For the text-containing cell, return its midpoint in [X, Y] coordinate format. 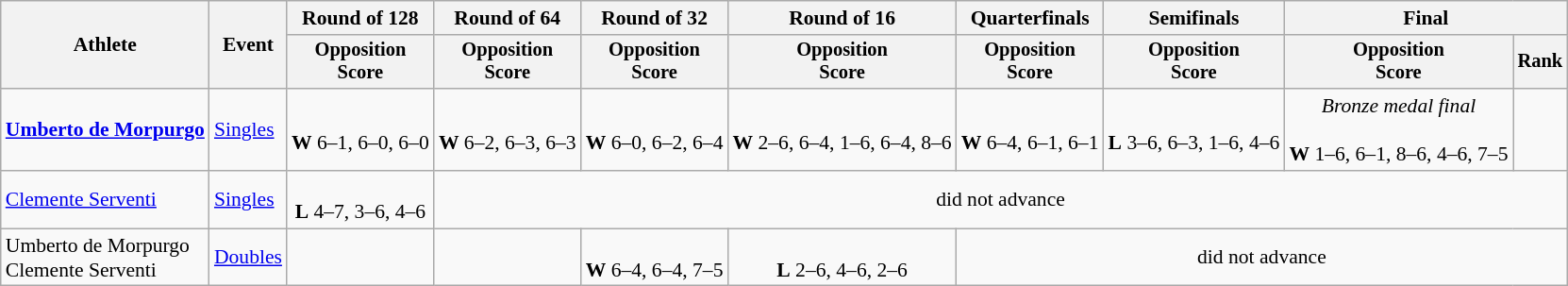
W 6–4, 6–1, 6–1 [1030, 130]
Event [248, 45]
Final [1426, 18]
W 6–4, 6–4, 7–5 [655, 257]
L 3–6, 6–3, 1–6, 4–6 [1194, 130]
Umberto de Morpurgo Clemente Serventi [106, 257]
Round of 16 [842, 18]
W 6–2, 6–3, 6–3 [508, 130]
L 2–6, 4–6, 2–6 [842, 257]
Umberto de Morpurgo [106, 130]
L 4–7, 3–6, 4–6 [360, 200]
Doubles [248, 257]
W 6–1, 6–0, 6–0 [360, 130]
Quarterfinals [1030, 18]
Rank [1541, 62]
Round of 128 [360, 18]
Round of 64 [508, 18]
Round of 32 [655, 18]
W 6–0, 6–2, 6–4 [655, 130]
W 2–6, 6–4, 1–6, 6–4, 8–6 [842, 130]
Clemente Serventi [106, 200]
Bronze medal final W 1–6, 6–1, 8–6, 4–6, 7–5 [1398, 130]
Athlete [106, 45]
Semifinals [1194, 18]
